Search for the cell housing the specified text and yield its (X, Y) center coordinate. 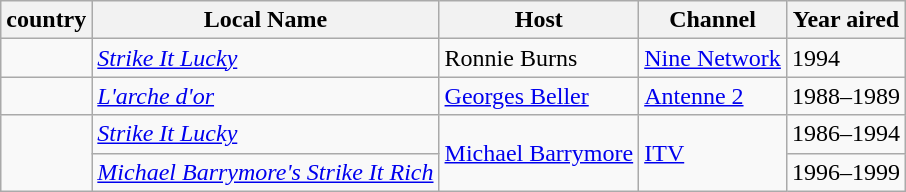
Channel (713, 20)
Year aired (846, 20)
Host (539, 20)
Ronnie Burns (539, 58)
country (46, 20)
1996–1999 (846, 172)
Antenne 2 (713, 96)
Michael Barrymore's Strike It Rich (266, 172)
Georges Beller (539, 96)
1994 (846, 58)
ITV (713, 153)
Nine Network (713, 58)
L'arche d'or (266, 96)
1986–1994 (846, 134)
Local Name (266, 20)
1988–1989 (846, 96)
Michael Barrymore (539, 153)
